Find where the given text appears and provide that cell's center as [x, y] coordinate. 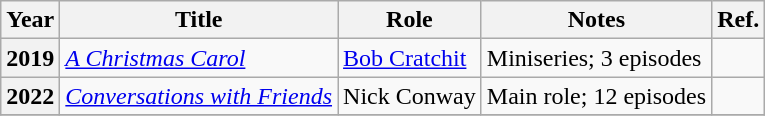
Role [410, 20]
2019 [30, 58]
Bob Cratchit [410, 58]
Ref. [738, 20]
Year [30, 20]
A Christmas Carol [199, 58]
Nick Conway [410, 96]
Title [199, 20]
Notes [596, 20]
Main role; 12 episodes [596, 96]
Conversations with Friends [199, 96]
Miniseries; 3 episodes [596, 58]
2022 [30, 96]
